Determine the (X, Y) coordinate at the center of the cell enclosing the given text.  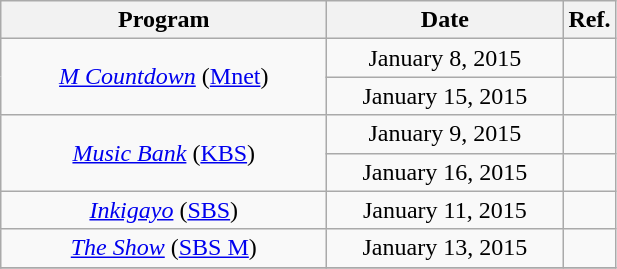
Inkigayo (SBS) (164, 210)
The Show (SBS M) (164, 248)
Program (164, 20)
Date (445, 20)
Ref. (590, 20)
January 16, 2015 (445, 172)
January 11, 2015 (445, 210)
January 8, 2015 (445, 58)
Music Bank (KBS) (164, 153)
January 9, 2015 (445, 134)
January 15, 2015 (445, 96)
M Countdown (Mnet) (164, 77)
January 13, 2015 (445, 248)
